Output the (x, y) coordinate of the center of the cell containing the given text.  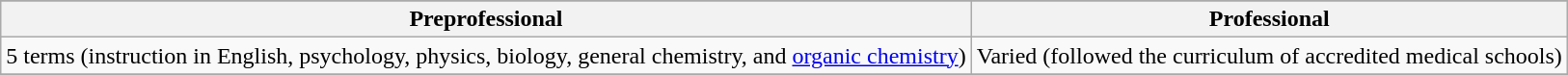
Varied (followed the curriculum of accredited medical schools) (1269, 56)
5 terms (instruction in English, psychology, physics, biology, general chemistry, and organic chemistry) (486, 56)
Professional (1269, 19)
Preprofessional (486, 19)
